Provide the [X, Y] coordinate of the cell's center where the given text is located.  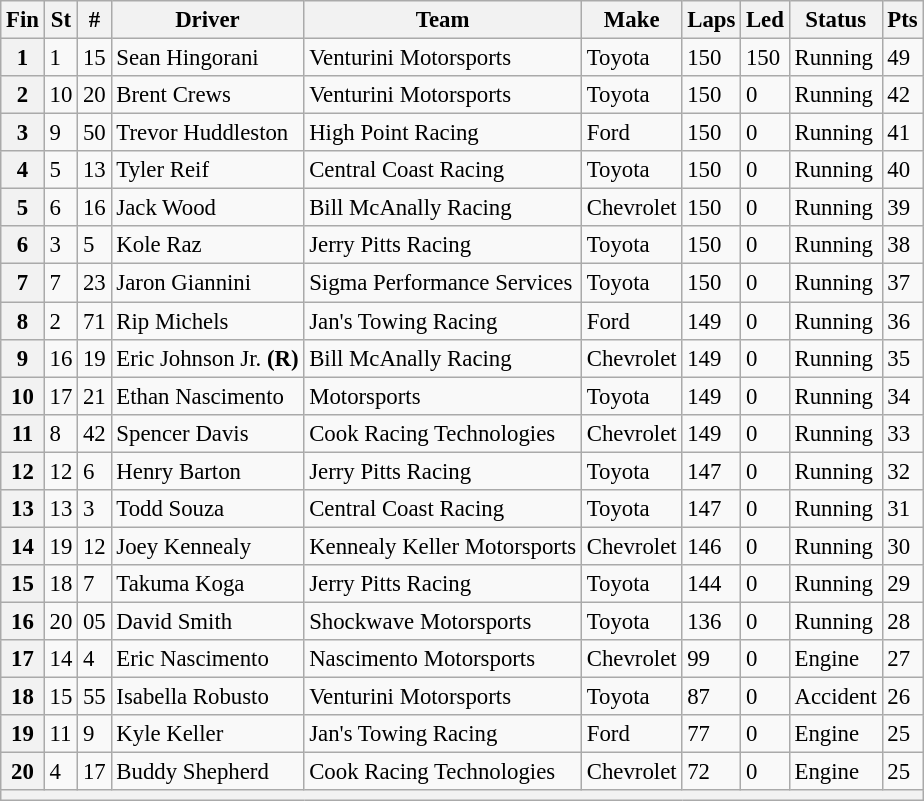
Buddy Shepherd [208, 772]
30 [902, 546]
David Smith [208, 621]
38 [902, 245]
136 [712, 621]
35 [902, 358]
37 [902, 283]
Eric Nascimento [208, 659]
26 [902, 697]
Kole Raz [208, 245]
Laps [712, 20]
34 [902, 396]
Fin [23, 20]
32 [902, 471]
Todd Souza [208, 509]
41 [902, 133]
50 [94, 133]
Jack Wood [208, 208]
Status [836, 20]
Henry Barton [208, 471]
Team [443, 20]
Jaron Giannini [208, 283]
33 [902, 433]
Kyle Keller [208, 734]
Make [631, 20]
Sigma Performance Services [443, 283]
144 [712, 584]
27 [902, 659]
31 [902, 509]
23 [94, 283]
28 [902, 621]
Takuma Koga [208, 584]
Trevor Huddleston [208, 133]
71 [94, 321]
99 [712, 659]
55 [94, 697]
Kennealy Keller Motorsports [443, 546]
Ethan Nascimento [208, 396]
29 [902, 584]
Rip Michels [208, 321]
87 [712, 697]
77 [712, 734]
High Point Racing [443, 133]
39 [902, 208]
# [94, 20]
40 [902, 170]
Isabella Robusto [208, 697]
Led [766, 20]
21 [94, 396]
Shockwave Motorsports [443, 621]
Accident [836, 697]
146 [712, 546]
Tyler Reif [208, 170]
Joey Kennealy [208, 546]
Spencer Davis [208, 433]
Brent Crews [208, 95]
Driver [208, 20]
Motorsports [443, 396]
Eric Johnson Jr. (R) [208, 358]
Sean Hingorani [208, 58]
St [60, 20]
49 [902, 58]
Pts [902, 20]
Nascimento Motorsports [443, 659]
36 [902, 321]
05 [94, 621]
72 [712, 772]
